Identify which cell holds the provided text, then report its (X, Y) central coordinate. 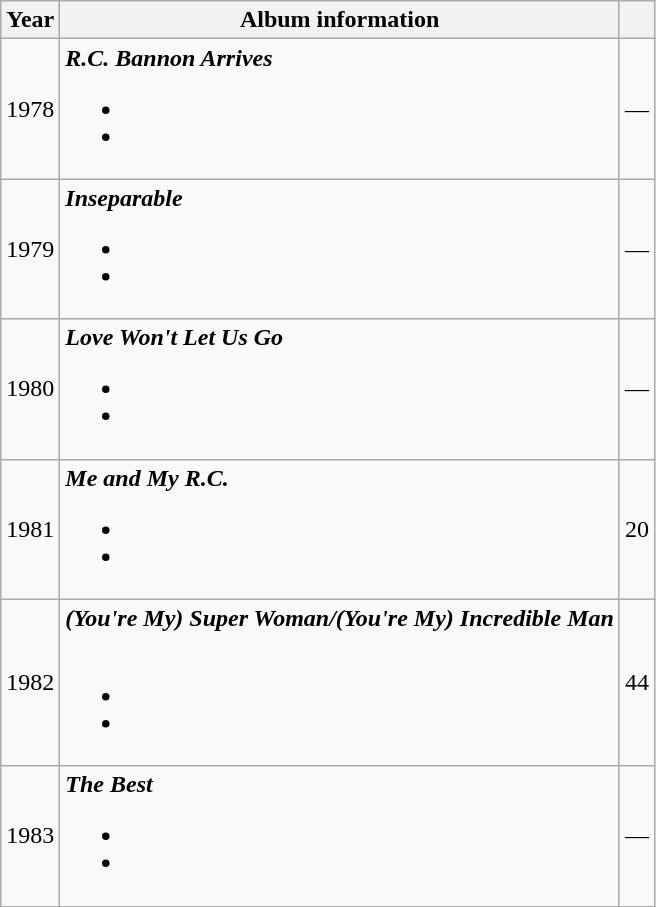
Inseparable (340, 249)
R.C. Bannon Arrives (340, 109)
44 (636, 682)
Year (30, 20)
20 (636, 529)
Album information (340, 20)
1982 (30, 682)
(You're My) Super Woman/(You're My) Incredible Man (340, 682)
1983 (30, 836)
1978 (30, 109)
1980 (30, 389)
1981 (30, 529)
Love Won't Let Us Go (340, 389)
1979 (30, 249)
The Best (340, 836)
Me and My R.C. (340, 529)
